Identify which cell holds the provided text, then report its [X, Y] central coordinate. 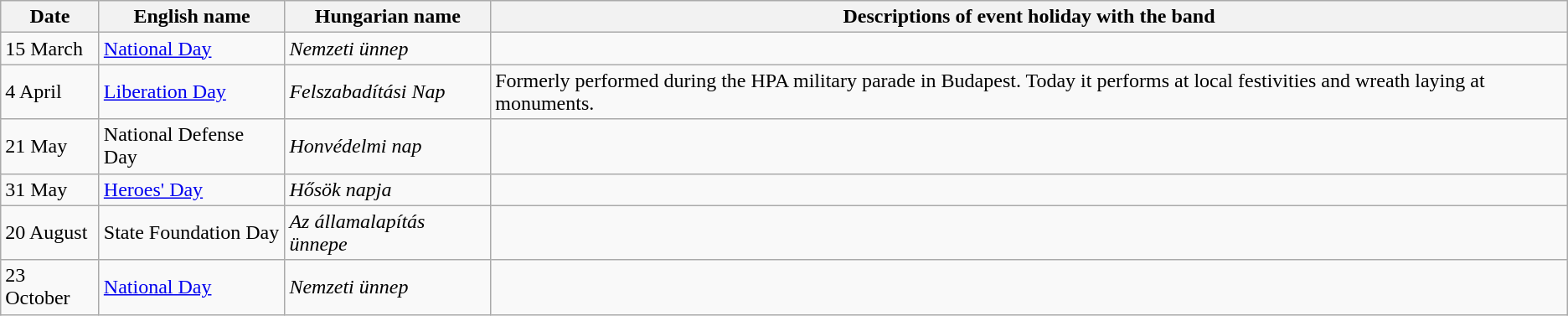
Az államalapítás ünnepe [388, 233]
Formerly performed during the HPA military parade in Budapest. Today it performs at local festivities and wreath laying at monuments. [1029, 92]
31 May [50, 189]
Heroes' Day [192, 189]
Hungarian name [388, 17]
15 March [50, 49]
Felszabadítási Nap [388, 92]
Liberation Day [192, 92]
English name [192, 17]
21 May [50, 146]
Descriptions of event holiday with the band [1029, 17]
20 August [50, 233]
23 October [50, 287]
4 April [50, 92]
Honvédelmi nap [388, 146]
Date [50, 17]
National Defense Day [192, 146]
State Foundation Day [192, 233]
Hősök napja [388, 189]
